Locate the cell with the specified text and output its [X, Y] center coordinate. 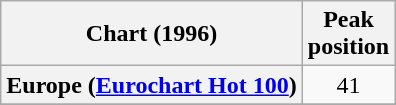
41 [348, 85]
Europe (Eurochart Hot 100) [152, 85]
Peakposition [348, 34]
Chart (1996) [152, 34]
